From the cell containing the given text, extract its center point as [x, y] coordinate. 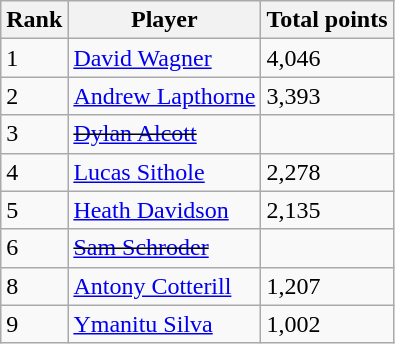
6 [34, 248]
Ymanitu Silva [164, 324]
Rank [34, 20]
1,207 [327, 286]
1 [34, 58]
Player [164, 20]
Andrew Lapthorne [164, 96]
9 [34, 324]
2,278 [327, 172]
2 [34, 96]
3 [34, 134]
1,002 [327, 324]
3,393 [327, 96]
Dylan Alcott [164, 134]
Heath Davidson [164, 210]
Antony Cotterill [164, 286]
4,046 [327, 58]
2,135 [327, 210]
4 [34, 172]
8 [34, 286]
5 [34, 210]
Sam Schroder [164, 248]
Lucas Sithole [164, 172]
David Wagner [164, 58]
Total points [327, 20]
